Determine the [X, Y] coordinate at the center of the cell enclosing the given text.  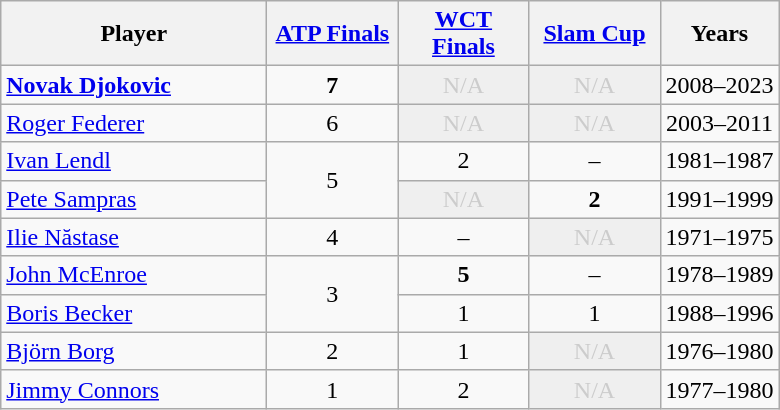
1988–1996 [720, 313]
2003–2011 [720, 123]
Ivan Lendl [134, 161]
Ilie Năstase [134, 237]
Pete Sampras [134, 199]
1991–1999 [720, 199]
Boris Becker [134, 313]
ATP Finals [332, 34]
7 [332, 85]
2008–2023 [720, 85]
Jimmy Connors [134, 389]
1978–1989 [720, 275]
3 [332, 294]
Roger Federer [134, 123]
Years [720, 34]
Björn Borg [134, 351]
Slam Cup [594, 34]
WCT Finals [464, 34]
1977–1980 [720, 389]
1976–1980 [720, 351]
Novak Djokovic [134, 85]
1971–1975 [720, 237]
Player [134, 34]
1981–1987 [720, 161]
6 [332, 123]
4 [332, 237]
John McEnroe [134, 275]
